Capture the cell that displays the provided text and extract its (x, y) central coordinate. 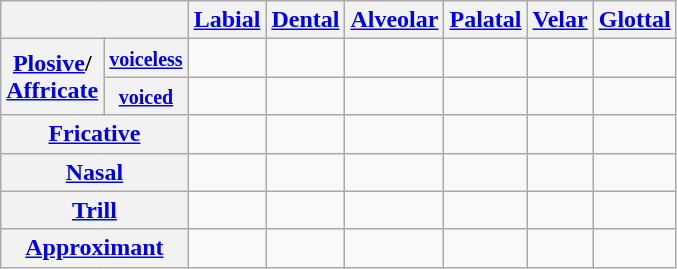
Plosive/Affricate (52, 77)
Trill (94, 210)
voiced (146, 96)
voiceless (146, 58)
Palatal (486, 20)
Approximant (94, 248)
Velar (560, 20)
Fricative (94, 134)
Glottal (634, 20)
Dental (306, 20)
Nasal (94, 172)
Alveolar (394, 20)
Labial (227, 20)
